Output the [x, y] coordinate of the center of the cell containing the given text.  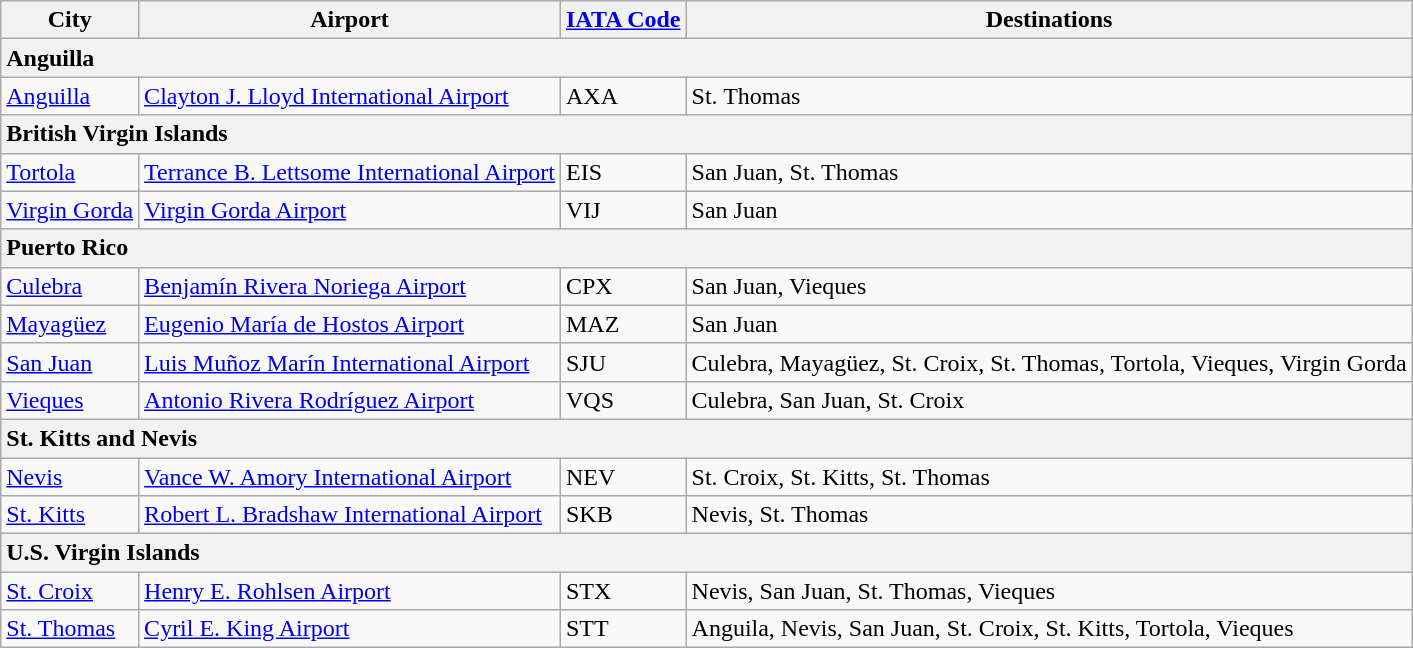
Vieques [70, 400]
VQS [623, 400]
Eugenio María de Hostos Airport [350, 324]
Virgin Gorda [70, 210]
Virgin Gorda Airport [350, 210]
Terrance B. Lettsome International Airport [350, 172]
EIS [623, 172]
AXA [623, 96]
Luis Muñoz Marín International Airport [350, 362]
MAZ [623, 324]
CPX [623, 286]
Nevis [70, 477]
Robert L. Bradshaw International Airport [350, 515]
SJU [623, 362]
St. Croix [70, 591]
U.S. Virgin Islands [706, 553]
IATA Code [623, 20]
Mayagüez [70, 324]
City [70, 20]
NEV [623, 477]
Airport [350, 20]
Culebra, San Juan, St. Croix [1049, 400]
Cyril E. King Airport [350, 629]
Nevis, St. Thomas [1049, 515]
Culebra, Mayagüez, St. Croix, St. Thomas, Tortola, Vieques, Virgin Gorda [1049, 362]
SKB [623, 515]
VIJ [623, 210]
Antonio Rivera Rodríguez Airport [350, 400]
Culebra [70, 286]
Puerto Rico [706, 248]
Benjamín Rivera Noriega Airport [350, 286]
St. Kitts and Nevis [706, 438]
Vance W. Amory International Airport [350, 477]
St. Croix, St. Kitts, St. Thomas [1049, 477]
British Virgin Islands [706, 134]
Tortola [70, 172]
Clayton J. Lloyd International Airport [350, 96]
Nevis, San Juan, St. Thomas, Vieques [1049, 591]
Anguila, Nevis, San Juan, St. Croix, St. Kitts, Tortola, Vieques [1049, 629]
STX [623, 591]
Destinations [1049, 20]
Henry E. Rohlsen Airport [350, 591]
St. Kitts [70, 515]
San Juan, St. Thomas [1049, 172]
STT [623, 629]
San Juan, Vieques [1049, 286]
